Search for the cell housing the specified text and yield its (X, Y) center coordinate. 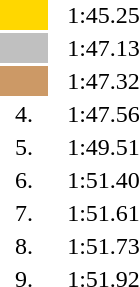
7. (24, 213)
8. (24, 246)
6. (24, 180)
5. (24, 147)
4. (24, 114)
